Capture the cell that displays the provided text and extract its (X, Y) central coordinate. 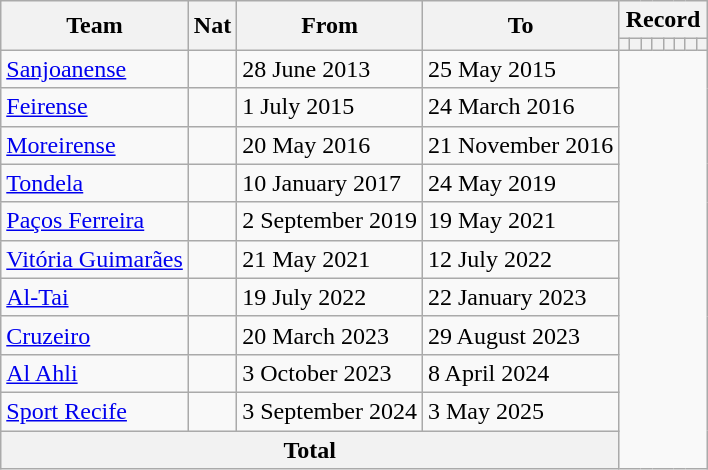
3 May 2025 (520, 411)
Nat (212, 26)
1 July 2015 (330, 107)
21 May 2021 (330, 259)
12 July 2022 (520, 259)
19 July 2022 (330, 297)
Vitória Guimarães (95, 259)
Team (95, 26)
Cruzeiro (95, 335)
24 March 2016 (520, 107)
Record (663, 20)
28 June 2013 (330, 69)
3 October 2023 (330, 373)
22 January 2023 (520, 297)
Moreirense (95, 145)
19 May 2021 (520, 221)
10 January 2017 (330, 183)
8 April 2024 (520, 373)
Tondela (95, 183)
20 May 2016 (330, 145)
To (520, 26)
20 March 2023 (330, 335)
Feirense (95, 107)
2 September 2019 (330, 221)
Paços Ferreira (95, 221)
3 September 2024 (330, 411)
29 August 2023 (520, 335)
24 May 2019 (520, 183)
25 May 2015 (520, 69)
Sanjoanense (95, 69)
21 November 2016 (520, 145)
Total (310, 449)
Sport Recife (95, 411)
Al Ahli (95, 373)
From (330, 26)
Al-Tai (95, 297)
